Find where the given text appears and provide that cell's center as (X, Y) coordinate. 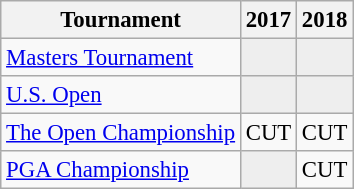
The Open Championship (121, 133)
2017 (268, 20)
U.S. Open (121, 95)
2018 (325, 20)
Tournament (121, 20)
Masters Tournament (121, 58)
PGA Championship (121, 170)
